Identify which cell holds the provided text, then report its [x, y] central coordinate. 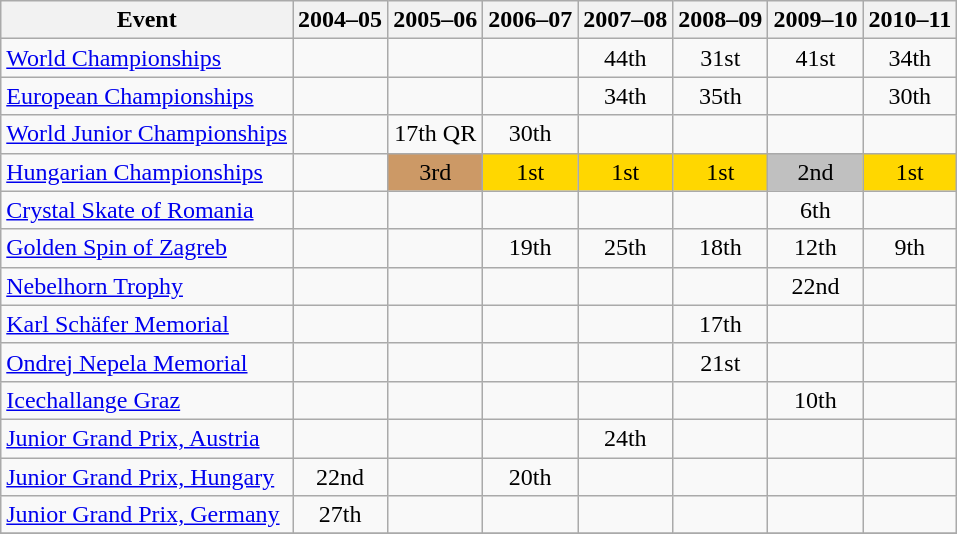
27th [340, 515]
Junior Grand Prix, Hungary [147, 477]
18th [720, 248]
Ondrej Nepela Memorial [147, 362]
2007–08 [626, 20]
35th [720, 96]
17th QR [436, 134]
World Championships [147, 58]
2009–10 [816, 20]
European Championships [147, 96]
2010–11 [910, 20]
41st [816, 58]
2004–05 [340, 20]
19th [530, 248]
Junior Grand Prix, Germany [147, 515]
10th [816, 400]
9th [910, 248]
Nebelhorn Trophy [147, 286]
31st [720, 58]
24th [626, 438]
World Junior Championships [147, 134]
17th [720, 324]
Crystal Skate of Romania [147, 210]
44th [626, 58]
21st [720, 362]
2006–07 [530, 20]
12th [816, 248]
20th [530, 477]
Junior Grand Prix, Austria [147, 438]
2nd [816, 172]
3rd [436, 172]
2005–06 [436, 20]
6th [816, 210]
Icechallange Graz [147, 400]
25th [626, 248]
Golden Spin of Zagreb [147, 248]
Hungarian Championships [147, 172]
Karl Schäfer Memorial [147, 324]
2008–09 [720, 20]
Event [147, 20]
